Extract the [X, Y] coordinate from the center of the cell holding the provided text.  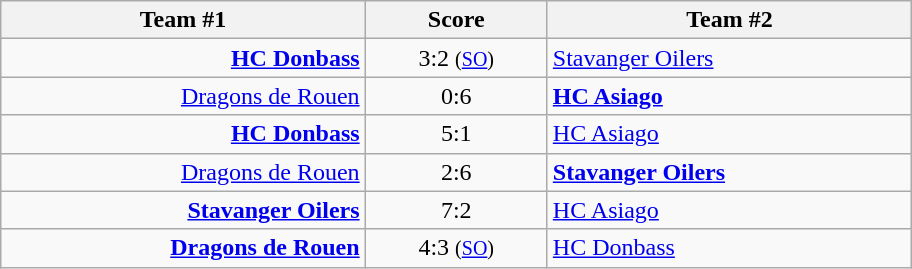
5:1 [456, 134]
0:6 [456, 96]
3:2 (SO) [456, 58]
Team #2 [729, 20]
7:2 [456, 210]
Score [456, 20]
4:3 (SO) [456, 248]
Team #1 [183, 20]
2:6 [456, 172]
